Extract the (X, Y) coordinate from the center of the cell holding the provided text.  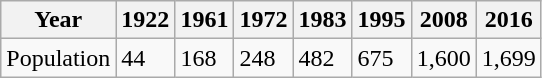
1995 (382, 20)
Population (58, 58)
168 (204, 58)
1922 (146, 20)
1983 (322, 20)
248 (264, 58)
1961 (204, 20)
1,600 (444, 58)
482 (322, 58)
1972 (264, 20)
675 (382, 58)
1,699 (508, 58)
44 (146, 58)
Year (58, 20)
2016 (508, 20)
2008 (444, 20)
